Find where the given text appears and provide that cell's center as (x, y) coordinate. 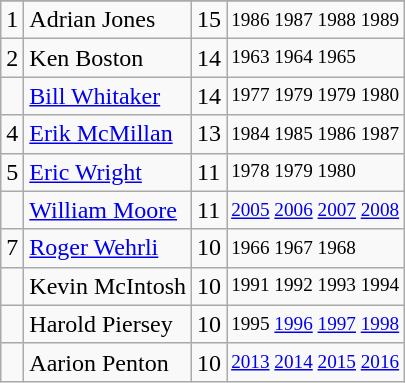
5 (12, 172)
Eric Wright (108, 172)
1 (12, 20)
Harold Piersey (108, 324)
13 (210, 134)
Aarion Penton (108, 362)
4 (12, 134)
2 (12, 58)
Roger Wehrli (108, 248)
1963 1964 1965 (316, 58)
1986 1987 1988 1989 (316, 20)
1995 1996 1997 1998 (316, 324)
1966 1967 1968 (316, 248)
Erik McMillan (108, 134)
1978 1979 1980 (316, 172)
1991 1992 1993 1994 (316, 286)
Adrian Jones (108, 20)
Kevin McIntosh (108, 286)
1984 1985 1986 1987 (316, 134)
7 (12, 248)
2005 2006 2007 2008 (316, 210)
1977 1979 1979 1980 (316, 96)
William Moore (108, 210)
Ken Boston (108, 58)
15 (210, 20)
2013 2014 2015 2016 (316, 362)
Bill Whitaker (108, 96)
